Extract the (x, y) coordinate from the center of the cell holding the provided text.  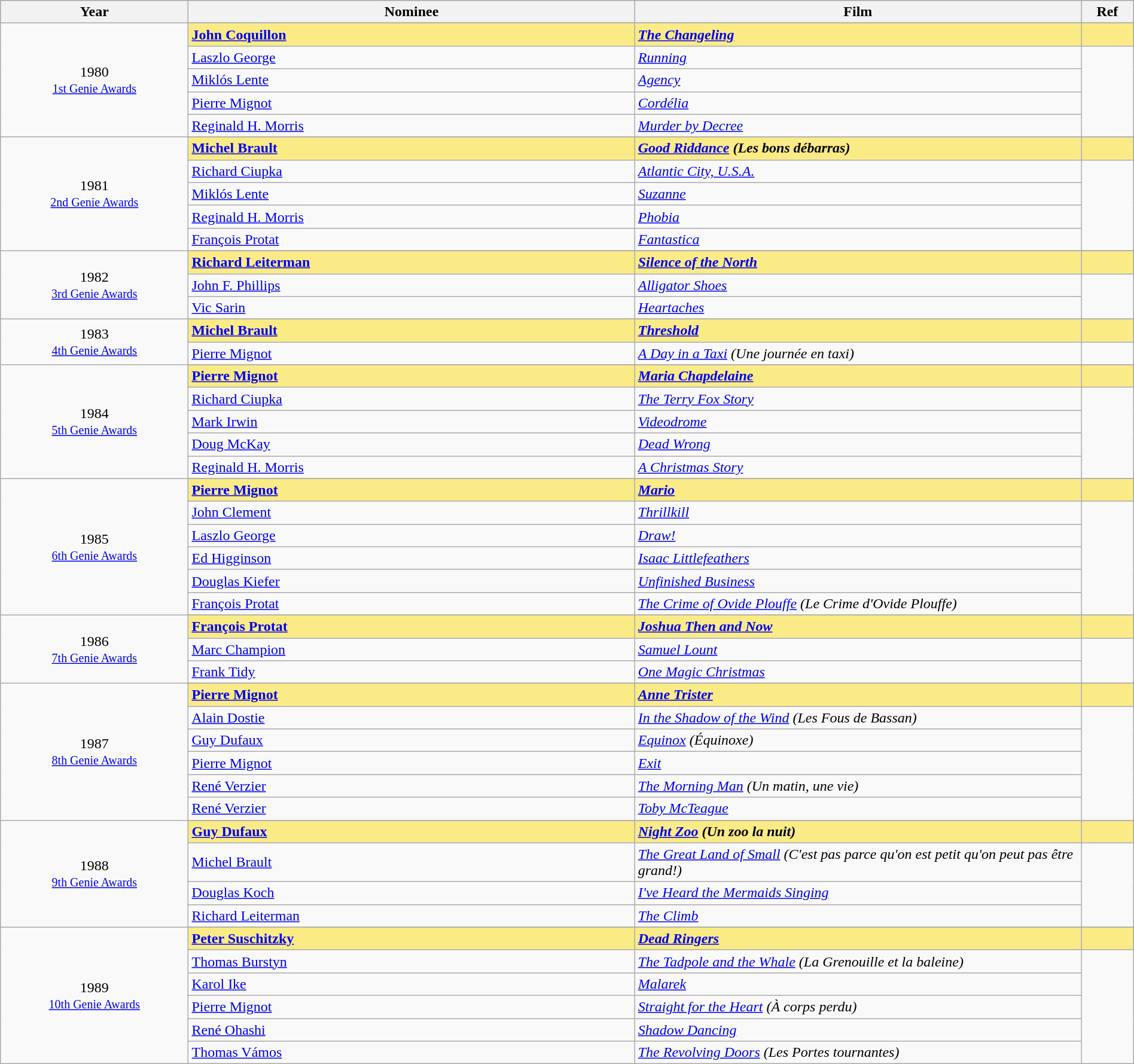
A Day in a Taxi (Une journée en taxi) (858, 353)
Isaac Littlefeathers (858, 558)
John F. Phillips (411, 285)
Equinox (Équinoxe) (858, 740)
The Terry Fox Story (858, 399)
Shadow Dancing (858, 1029)
Silence of the North (858, 262)
I've Heard the Mermaids Singing (858, 893)
Mario (858, 490)
In the Shadow of the Wind (Les Fous de Bassan) (858, 718)
Alain Dostie (411, 718)
René Ohashi (411, 1029)
Samuel Lount (858, 649)
1988 9th Genie Awards (94, 873)
Threshold (858, 331)
Ref (1108, 12)
Exit (858, 763)
1981 2nd Genie Awards (94, 194)
Maria Chapdelaine (858, 376)
Anne Trister (858, 695)
1980 1st Genie Awards (94, 80)
Marc Champion (411, 649)
Phobia (858, 217)
John Clement (411, 513)
1984 5th Genie Awards (94, 422)
Douglas Kiefer (411, 581)
Year (94, 12)
Videodrome (858, 422)
The Climb (858, 916)
1985 6th Genie Awards (94, 547)
1987 8th Genie Awards (94, 752)
Malarek (858, 984)
Alligator Shoes (858, 285)
Doug McKay (411, 444)
Karol Ike (411, 984)
Vic Sarin (411, 308)
John Coquillon (411, 35)
Fantastica (858, 239)
1982 3rd Genie Awards (94, 285)
Heartaches (858, 308)
Agency (858, 80)
Good Riddance (Les bons débarras) (858, 148)
Suzanne (858, 194)
Dead Wrong (858, 444)
Straight for the Heart (À corps perdu) (858, 1007)
The Morning Man (Un matin, une vie) (858, 786)
Film (858, 12)
Joshua Then and Now (858, 626)
Unfinished Business (858, 581)
Thomas Vámos (411, 1053)
Night Zoo (Un zoo la nuit) (858, 831)
The Changeling (858, 35)
The Crime of Ovide Plouffe (Le Crime d'Ovide Plouffe) (858, 603)
Running (858, 57)
Toby McTeague (858, 809)
A Christmas Story (858, 467)
Atlantic City, U.S.A. (858, 171)
One Magic Christmas (858, 672)
The Great Land of Small (C'est pas parce qu'on est petit qu'on peut pas être grand!) (858, 862)
Dead Ringers (858, 938)
Cordélia (858, 103)
1986 7th Genie Awards (94, 649)
1989 10th Genie Awards (94, 995)
Thrillkill (858, 513)
Nominee (411, 12)
The Revolving Doors (Les Portes tournantes) (858, 1053)
Mark Irwin (411, 422)
Murder by Decree (858, 126)
Frank Tidy (411, 672)
Thomas Burstyn (411, 961)
Ed Higginson (411, 558)
Douglas Koch (411, 893)
The Tadpole and the Whale (La Grenouille et la baleine) (858, 961)
Draw! (858, 535)
Peter Suschitzky (411, 938)
1983 4th Genie Awards (94, 342)
